Capture the cell that displays the provided text and extract its (x, y) central coordinate. 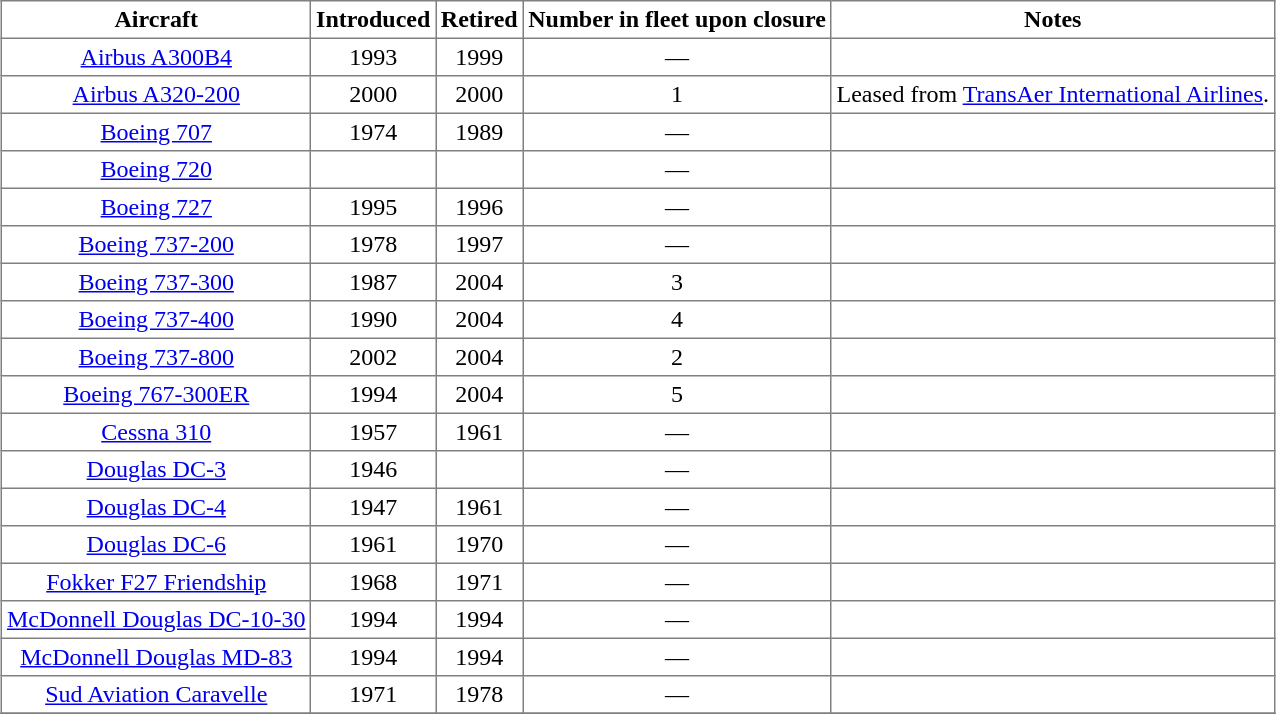
1968 (374, 582)
Boeing 767-300ER (156, 395)
Boeing 737-800 (156, 357)
Fokker F27 Friendship (156, 582)
1995 (374, 207)
Notes (1052, 20)
2002 (374, 357)
Douglas DC-3 (156, 470)
McDonnell Douglas MD-83 (156, 657)
Aircraft (156, 20)
Douglas DC-4 (156, 507)
Introduced (374, 20)
Douglas DC-6 (156, 545)
1957 (374, 432)
Boeing 737-300 (156, 282)
Retired (480, 20)
1946 (374, 470)
Boeing 720 (156, 170)
3 (677, 282)
Boeing 727 (156, 207)
1993 (374, 57)
Number in fleet upon closure (677, 20)
Boeing 737-200 (156, 245)
1 (677, 95)
1970 (480, 545)
Boeing 737-400 (156, 320)
Cessna 310 (156, 432)
McDonnell Douglas DC-10-30 (156, 620)
1997 (480, 245)
1987 (374, 282)
Airbus A300B4 (156, 57)
Boeing 707 (156, 132)
1989 (480, 132)
1990 (374, 320)
1996 (480, 207)
2 (677, 357)
1999 (480, 57)
1974 (374, 132)
4 (677, 320)
Airbus A320-200 (156, 95)
5 (677, 395)
1947 (374, 507)
Sud Aviation Caravelle (156, 695)
Leased from TransAer International Airlines. (1052, 95)
